Scan for the cell matching the given text and deliver its [x, y] coordinate at center. 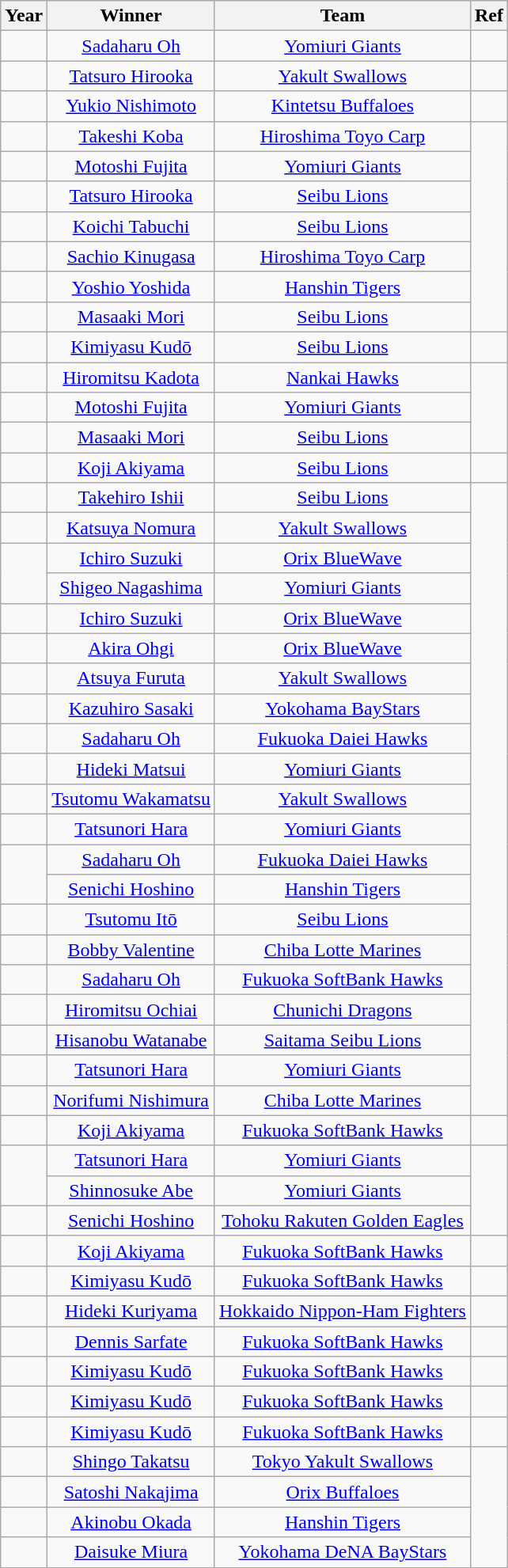
Hokkaido Nippon-Ham Fighters [342, 1311]
Hideki Matsui [131, 769]
Nankai Hawks [342, 378]
Katsuya Nomura [131, 528]
Akinobu Okada [131, 1522]
Yukio Nishimoto [131, 106]
Ref [489, 16]
Yokohama BayStars [342, 708]
Takeshi Koba [131, 136]
Yoshio Yoshida [131, 287]
Tsutomu Wakamatsu [131, 799]
Atsuya Furuta [131, 678]
Dennis Sarfate [131, 1342]
Tokyo Yakult Swallows [342, 1462]
Akira Ohgi [131, 648]
Kazuhiro Sasaki [131, 708]
Saitama Seibu Lions [342, 1040]
Tsutomu Itō [131, 920]
Orix Buffaloes [342, 1492]
Takehiro Ishii [131, 498]
Shinnosuke Abe [131, 1190]
Team [342, 16]
Hisanobu Watanabe [131, 1040]
Yokohama DeNA BayStars [342, 1552]
Hideki Kuriyama [131, 1311]
Norifumi Nishimura [131, 1100]
Hiromitsu Kadota [131, 378]
Sachio Kinugasa [131, 256]
Shingo Takatsu [131, 1462]
Satoshi Nakajima [131, 1492]
Koichi Tabuchi [131, 226]
Hiromitsu Ochiai [131, 1010]
Bobby Valentine [131, 950]
Daisuke Miura [131, 1552]
Chunichi Dragons [342, 1010]
Kintetsu Buffaloes [342, 106]
Shigeo Nagashima [131, 588]
Year [24, 16]
Winner [131, 16]
Tohoku Rakuten Golden Eagles [342, 1221]
